Provide the [x, y] coordinate of the cell's center where the given text is located.  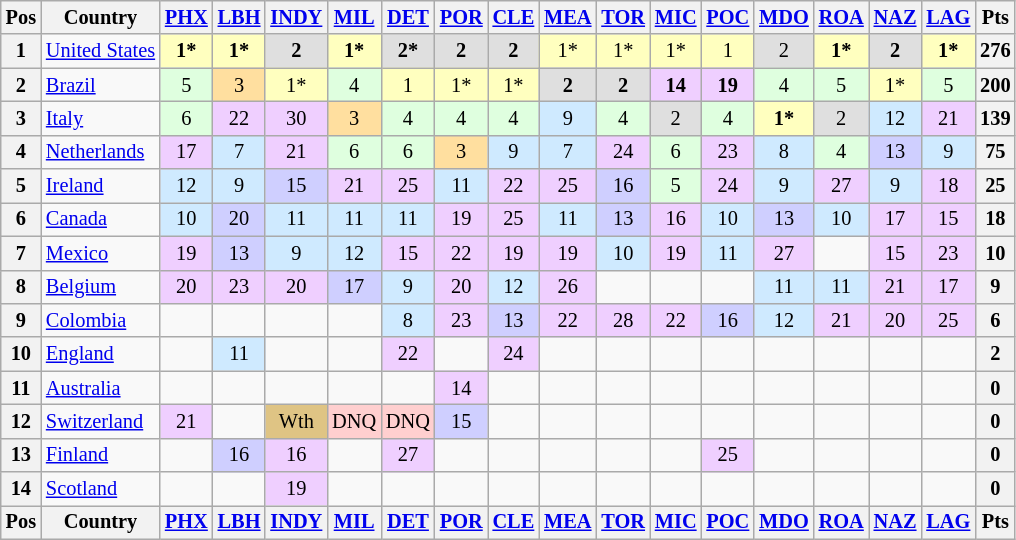
Ireland [100, 186]
139 [995, 118]
75 [995, 152]
26 [568, 287]
Finland [100, 455]
28 [622, 320]
Colombia [100, 320]
Switzerland [100, 421]
Australia [100, 388]
Brazil [100, 85]
Canada [100, 219]
Netherlands [100, 152]
England [100, 354]
30 [296, 118]
Belgium [100, 287]
Italy [100, 118]
2* [408, 51]
Wth [296, 421]
200 [995, 85]
United States [100, 51]
Mexico [100, 253]
276 [995, 51]
Scotland [100, 489]
